Determine the [X, Y] coordinate at the center of the cell enclosing the given text.  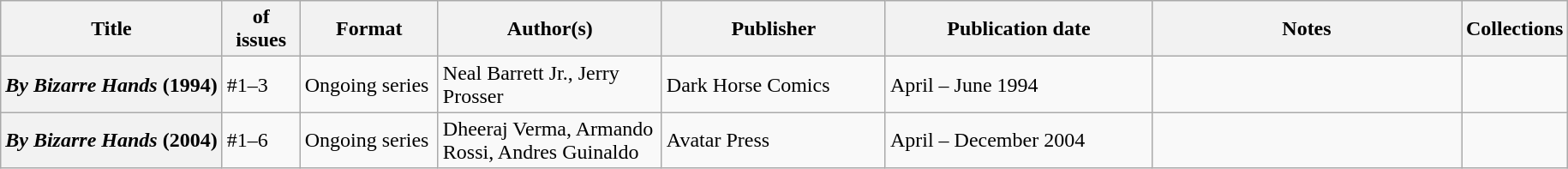
Title [111, 29]
Dheeraj Verma, Armando Rossi, Andres Guinaldo [550, 141]
Publication date [1018, 29]
Publisher [773, 29]
By Bizarre Hands (1994) [111, 84]
of issues [260, 29]
Neal Barrett Jr., Jerry Prosser [550, 84]
Avatar Press [773, 141]
Format [368, 29]
April – December 2004 [1018, 141]
By Bizarre Hands (2004) [111, 141]
Collections [1515, 29]
Dark Horse Comics [773, 84]
April – June 1994 [1018, 84]
#1–3 [260, 84]
#1–6 [260, 141]
Notes [1306, 29]
Author(s) [550, 29]
